From the cell containing the given text, extract its center point as (X, Y) coordinate. 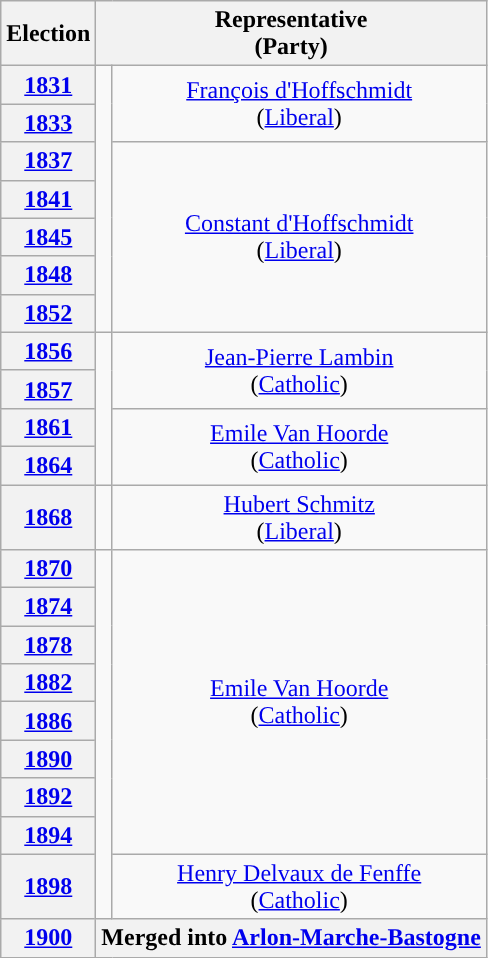
1861 (48, 427)
François d'Hoffschmidt(Liberal) (299, 104)
1894 (48, 835)
Hubert Schmitz(Liberal) (299, 516)
Election (48, 34)
Merged into Arlon-Marche-Bastogne (292, 938)
1874 (48, 607)
Constant d'Hoffschmidt(Liberal) (299, 237)
1868 (48, 516)
1882 (48, 683)
1831 (48, 85)
Henry Delvaux de Fenffe(Catholic) (299, 886)
1892 (48, 797)
1856 (48, 351)
1900 (48, 938)
1833 (48, 123)
1878 (48, 645)
1870 (48, 569)
Representative(Party) (292, 34)
1898 (48, 886)
1857 (48, 389)
1864 (48, 465)
Jean-Pierre Lambin(Catholic) (299, 370)
1841 (48, 199)
1886 (48, 721)
1890 (48, 759)
1837 (48, 161)
1852 (48, 313)
1848 (48, 275)
1845 (48, 237)
